Capture the cell that displays the provided text and extract its [x, y] central coordinate. 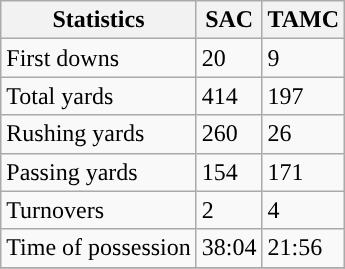
TAMC [304, 20]
Rushing yards [99, 134]
2 [229, 210]
260 [229, 134]
171 [304, 172]
SAC [229, 20]
Statistics [99, 20]
26 [304, 134]
Total yards [99, 96]
20 [229, 58]
38:04 [229, 248]
414 [229, 96]
154 [229, 172]
21:56 [304, 248]
Time of possession [99, 248]
First downs [99, 58]
9 [304, 58]
197 [304, 96]
Turnovers [99, 210]
Passing yards [99, 172]
4 [304, 210]
